Search for the cell housing the specified text and yield its [x, y] center coordinate. 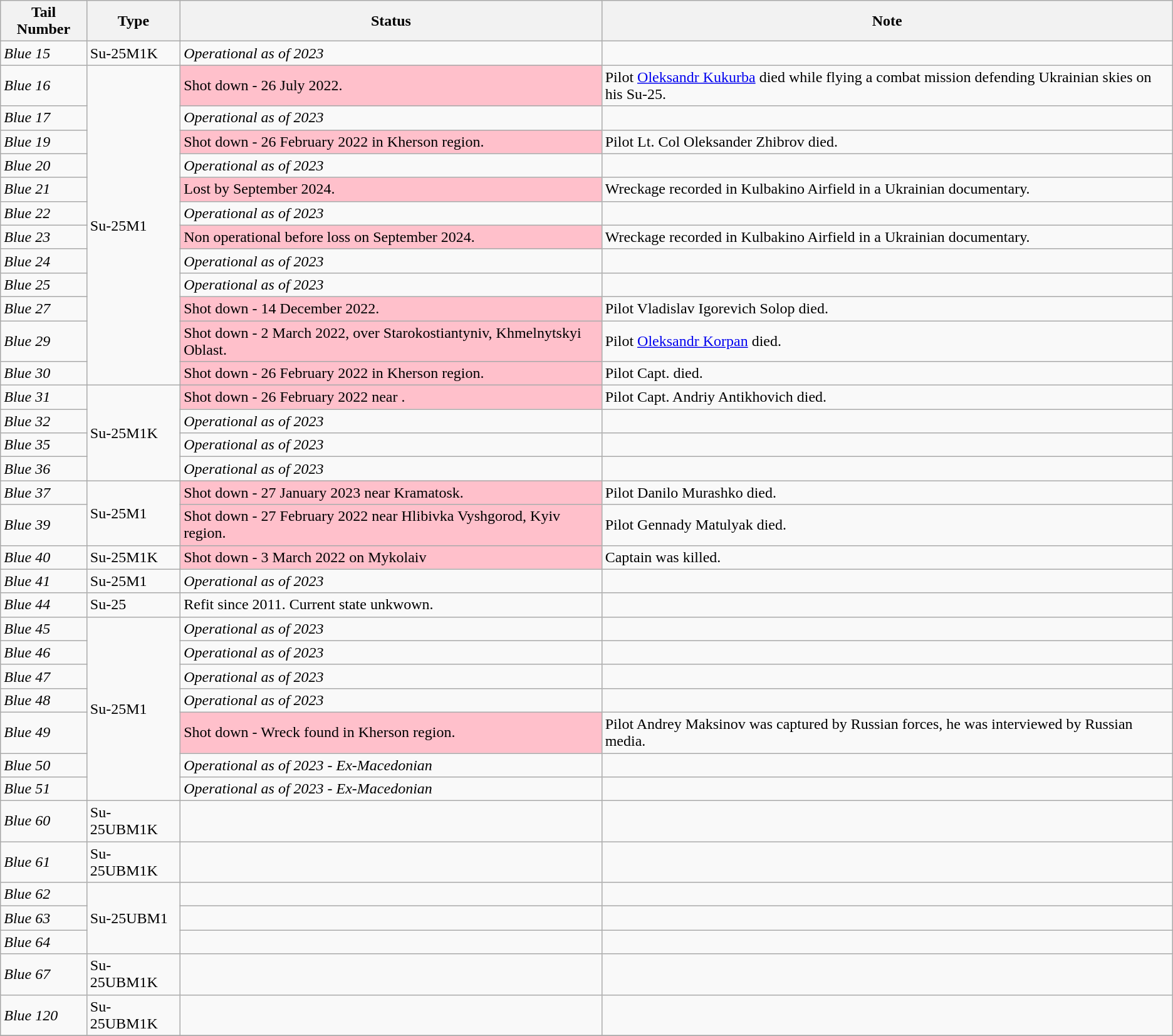
Type [133, 21]
Captain was killed. [887, 557]
Note [887, 21]
Pilot Oleksandr Kukurba died while flying a combat mission defending Ukrainian skies on his Su-25. [887, 85]
Blue 45 [44, 629]
Blue 62 [44, 894]
Pilot Vladislav Igorevich Solop died. [887, 308]
Pilot Lt. Col Oleksander Zhibrov died. [887, 142]
Blue 50 [44, 765]
Shot down - 27 January 2023 near Kramatosk. [391, 493]
Blue 63 [44, 918]
Non operational before loss on September 2024. [391, 237]
Blue 20 [44, 165]
Su-25UBM1 [133, 918]
Blue 36 [44, 469]
Shot down - 27 February 2022 near Hlibivka Vyshgorod, Kyiv region. [391, 525]
Pilot Oleksandr Korpan died. [887, 341]
Blue 32 [44, 421]
Blue 35 [44, 445]
Blue 46 [44, 652]
Blue 120 [44, 1015]
Pilot Gennady Matulyak died. [887, 525]
Blue 40 [44, 557]
Blue 61 [44, 862]
Blue 49 [44, 732]
Lost by September 2024. [391, 189]
Blue 51 [44, 789]
Pilot Danilo Murashko died. [887, 493]
Blue 31 [44, 397]
Status [391, 21]
Shot down - 26 July 2022. [391, 85]
Blue 64 [44, 942]
Blue 27 [44, 308]
Su-25 [133, 605]
Blue 67 [44, 974]
Blue 24 [44, 261]
Refit since 2011. Current state unkwown. [391, 605]
Blue 41 [44, 581]
Tail Number [44, 21]
Blue 30 [44, 374]
Blue 21 [44, 189]
Shot down - Wreck found in Kherson region. [391, 732]
Blue 19 [44, 142]
Blue 47 [44, 676]
Blue 39 [44, 525]
Shot down - 2 March 2022, over Starokostiantyniv, Khmelnytskyi Oblast. [391, 341]
Blue 22 [44, 213]
Blue 15 [44, 53]
Blue 44 [44, 605]
Blue 17 [44, 118]
Shot down - 14 December 2022. [391, 308]
Blue 16 [44, 85]
Blue 29 [44, 341]
Blue 23 [44, 237]
Pilot Capt. died. [887, 374]
Shot down - 3 March 2022 on Mykolaiv [391, 557]
Shot down - 26 February 2022 near . [391, 397]
Blue 60 [44, 821]
Blue 48 [44, 700]
Pilot Andrey Maksinov was captured by Russian forces, he was interviewed by Russian media. [887, 732]
Blue 25 [44, 285]
Blue 37 [44, 493]
Pilot Capt. Andriy Antikhovich died. [887, 397]
